Return the (X, Y) coordinate for the center point of the cell that contains the specified text.  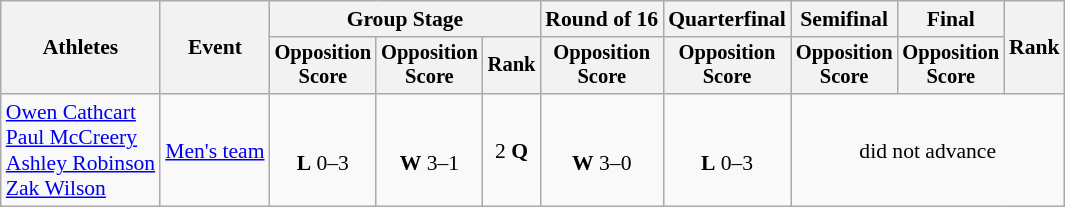
2 Q (512, 150)
Quarterfinal (727, 19)
Owen CathcartPaul McCreeryAshley RobinsonZak Wilson (80, 150)
W 3–1 (430, 150)
W 3–0 (602, 150)
Event (214, 48)
Final (950, 19)
Athletes (80, 48)
Round of 16 (602, 19)
Group Stage (406, 19)
Semifinal (844, 19)
Men's team (214, 150)
did not advance (928, 150)
